Pinpoint the cell where the given text exists, returning its [X, Y] midpoint coordinate. 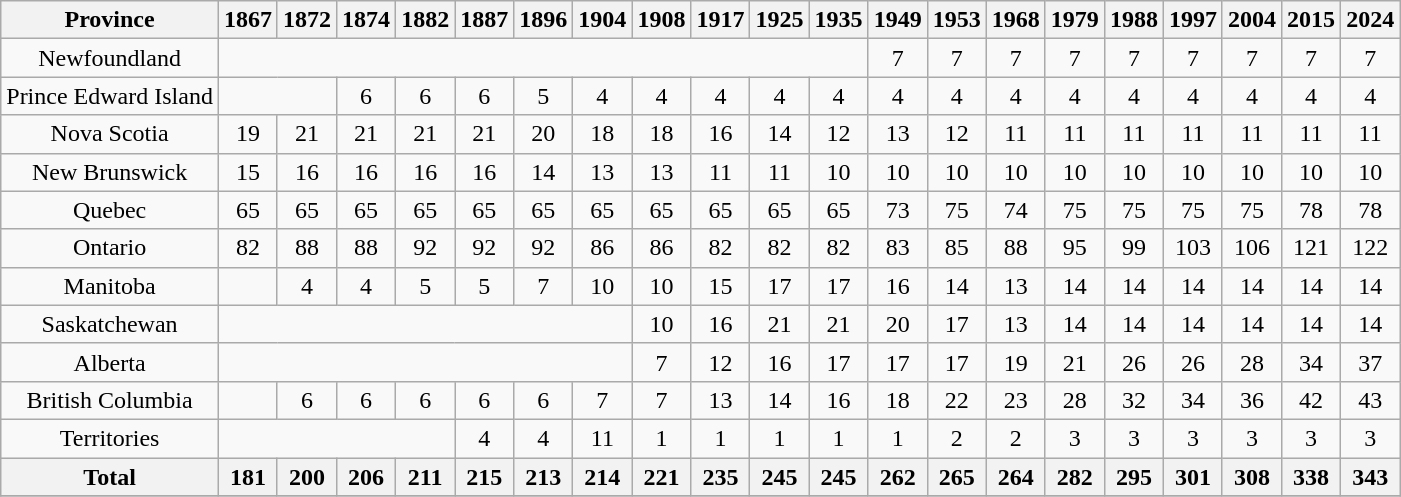
22 [956, 400]
2004 [1252, 20]
1882 [426, 20]
106 [1252, 248]
338 [1312, 477]
83 [898, 248]
1908 [662, 20]
Nova Scotia [110, 134]
235 [720, 477]
1867 [248, 20]
262 [898, 477]
1872 [306, 20]
103 [1192, 248]
1917 [720, 20]
37 [1370, 362]
264 [1016, 477]
Alberta [110, 362]
1997 [1192, 20]
Prince Edward Island [110, 96]
42 [1312, 400]
221 [662, 477]
2015 [1312, 20]
British Columbia [110, 400]
1887 [484, 20]
Manitoba [110, 286]
1949 [898, 20]
121 [1312, 248]
122 [1370, 248]
215 [484, 477]
Quebec [110, 210]
Total [110, 477]
1979 [1074, 20]
282 [1074, 477]
99 [1134, 248]
1988 [1134, 20]
265 [956, 477]
Territories [110, 438]
Saskatchewan [110, 324]
Ontario [110, 248]
74 [1016, 210]
36 [1252, 400]
308 [1252, 477]
214 [602, 477]
2024 [1370, 20]
1904 [602, 20]
1953 [956, 20]
Newfoundland [110, 58]
1925 [780, 20]
295 [1134, 477]
85 [956, 248]
1874 [366, 20]
200 [306, 477]
211 [426, 477]
43 [1370, 400]
343 [1370, 477]
206 [366, 477]
181 [248, 477]
1896 [544, 20]
Province [110, 20]
213 [544, 477]
32 [1134, 400]
301 [1192, 477]
New Brunswick [110, 172]
73 [898, 210]
23 [1016, 400]
1935 [838, 20]
95 [1074, 248]
1968 [1016, 20]
